Provide the (x, y) coordinate of the cell's center where the given text is located.  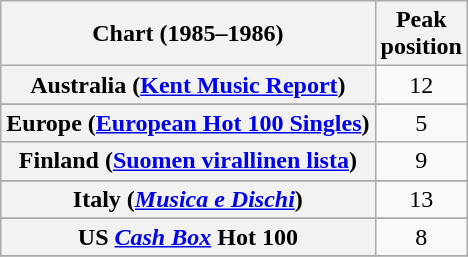
Australia (Kent Music Report) (188, 85)
Chart (1985–1986) (188, 34)
Finland (Suomen virallinen lista) (188, 161)
5 (421, 123)
US Cash Box Hot 100 (188, 237)
12 (421, 85)
9 (421, 161)
8 (421, 237)
Peakposition (421, 34)
Europe (European Hot 100 Singles) (188, 123)
Italy (Musica e Dischi) (188, 199)
13 (421, 199)
